Capture the cell that displays the provided text and extract its (X, Y) central coordinate. 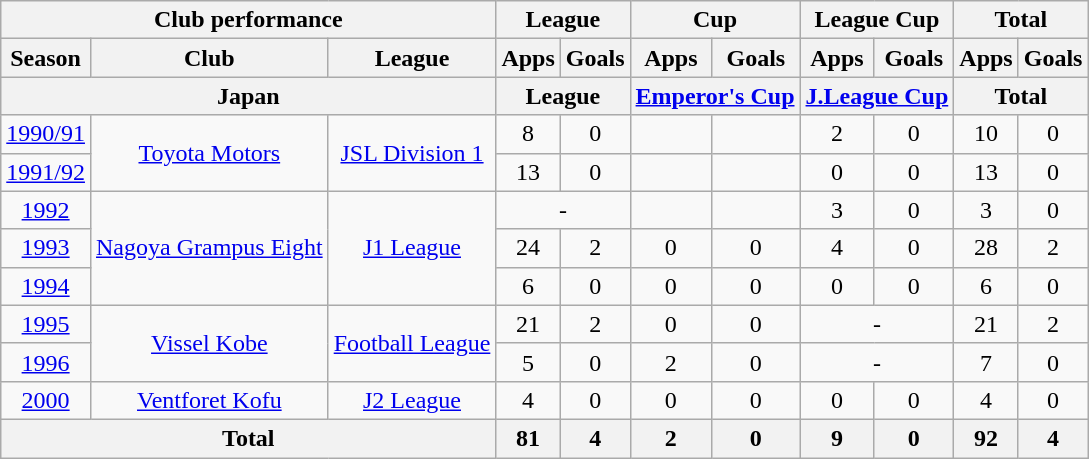
1995 (46, 324)
1990/91 (46, 134)
1991/92 (46, 172)
28 (986, 248)
1994 (46, 286)
Ventforet Kofu (209, 400)
1996 (46, 362)
2000 (46, 400)
J2 League (412, 400)
92 (986, 438)
Football League (412, 343)
JSL Division 1 (412, 153)
Toyota Motors (209, 153)
Season (46, 58)
24 (528, 248)
81 (528, 438)
9 (837, 438)
Club performance (248, 20)
1992 (46, 210)
7 (986, 362)
10 (986, 134)
League Cup (877, 20)
Club (209, 58)
Nagoya Grampus Eight (209, 248)
8 (528, 134)
5 (528, 362)
Vissel Kobe (209, 343)
J1 League (412, 248)
Emperor's Cup (715, 96)
Japan (248, 96)
Cup (715, 20)
J.League Cup (877, 96)
1993 (46, 248)
